Pinpoint the cell where the given text exists, returning its (x, y) midpoint coordinate. 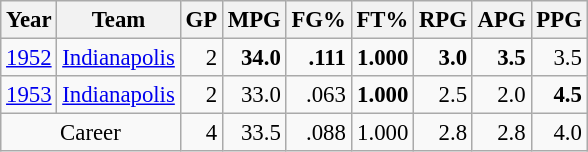
1953 (29, 95)
4.5 (559, 95)
33.0 (254, 95)
RPG (444, 20)
Career (90, 133)
APG (502, 20)
FT% (382, 20)
3.0 (444, 58)
.088 (318, 133)
33.5 (254, 133)
4.0 (559, 133)
GP (201, 20)
2.5 (444, 95)
4 (201, 133)
Team (118, 20)
FG% (318, 20)
.063 (318, 95)
2.0 (502, 95)
34.0 (254, 58)
MPG (254, 20)
Year (29, 20)
1952 (29, 58)
PPG (559, 20)
.111 (318, 58)
